Scan for the cell matching the given text and deliver its [x, y] coordinate at center. 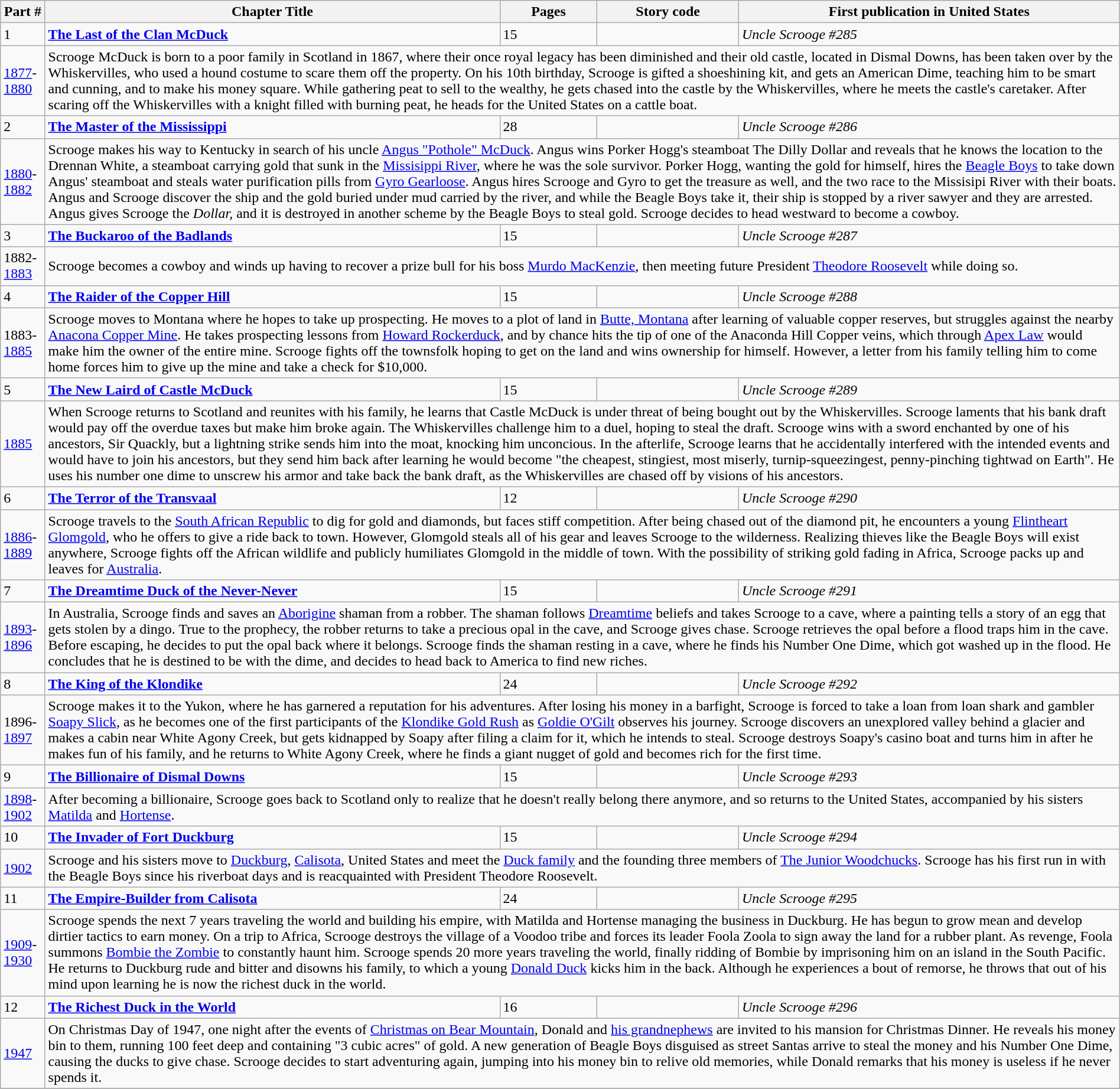
The Empire-Builder from Calisota [272, 898]
10 [22, 837]
5 [22, 389]
The Master of the Mississippi [272, 127]
2 [22, 127]
11 [22, 898]
4 [22, 296]
Uncle Scrooge #293 [929, 777]
1947 [22, 1054]
Uncle Scrooge #285 [929, 34]
Uncle Scrooge #296 [929, 1007]
Story code [668, 12]
Part # [22, 12]
The Last of the Clan McDuck [272, 34]
Uncle Scrooge #289 [929, 389]
The Richest Duck in the World [272, 1007]
1898-1902 [22, 807]
Uncle Scrooge #287 [929, 236]
The New Laird of Castle McDuck [272, 389]
The Dreamtime Duck of the Never-Never [272, 591]
The Terror of the Transvaal [272, 498]
1896-1897 [22, 730]
The Billionaire of Dismal Downs [272, 777]
1886-1889 [22, 544]
1 [22, 34]
1880-1882 [22, 181]
The King of the Klondike [272, 684]
8 [22, 684]
7 [22, 591]
3 [22, 236]
6 [22, 498]
1877-1880 [22, 80]
The Buckaroo of the Badlands [272, 236]
The Raider of the Copper Hill [272, 296]
Uncle Scrooge #286 [929, 127]
Uncle Scrooge #294 [929, 837]
16 [548, 1007]
28 [548, 127]
9 [22, 777]
Uncle Scrooge #295 [929, 898]
Uncle Scrooge #291 [929, 591]
1893-1896 [22, 638]
First publication in United States [929, 12]
1883-1885 [22, 343]
Uncle Scrooge #292 [929, 684]
Chapter Title [272, 12]
1885 [22, 444]
1882-1883 [22, 266]
Pages [548, 12]
1909-1930 [22, 953]
1902 [22, 868]
Uncle Scrooge #290 [929, 498]
Uncle Scrooge #288 [929, 296]
The Invader of Fort Duckburg [272, 837]
